Return [X, Y] of the center of cell containing provided text 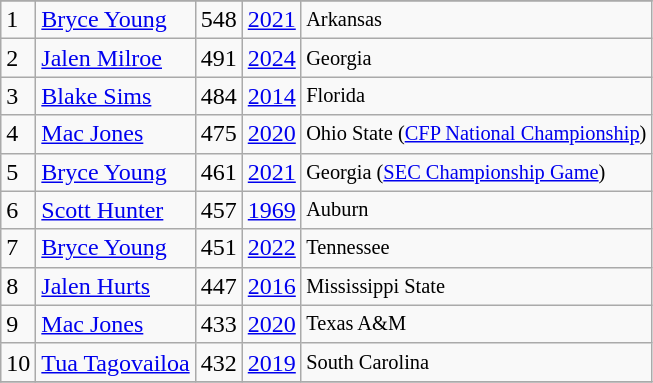
Georgia [476, 58]
2016 [272, 286]
484 [218, 96]
451 [218, 248]
Scott Hunter [116, 210]
2019 [272, 362]
Auburn [476, 210]
8 [18, 286]
Jalen Hurts [116, 286]
1 [18, 20]
South Carolina [476, 362]
447 [218, 286]
4 [18, 134]
2 [18, 58]
9 [18, 324]
Tua Tagovailoa [116, 362]
Ohio State (CFP National Championship) [476, 134]
Arkansas [476, 20]
10 [18, 362]
2024 [272, 58]
Blake Sims [116, 96]
432 [218, 362]
2014 [272, 96]
491 [218, 58]
Jalen Milroe [116, 58]
3 [18, 96]
7 [18, 248]
6 [18, 210]
461 [218, 172]
Florida [476, 96]
Tennessee [476, 248]
5 [18, 172]
Georgia (SEC Championship Game) [476, 172]
475 [218, 134]
Mississippi State [476, 286]
433 [218, 324]
548 [218, 20]
1969 [272, 210]
2022 [272, 248]
457 [218, 210]
Texas A&M [476, 324]
